Capture the cell that displays the provided text and extract its [X, Y] central coordinate. 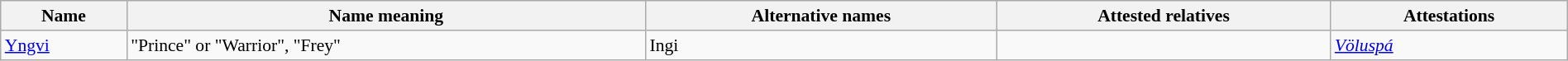
Name meaning [385, 16]
"Prince" or "Warrior", "Frey" [385, 45]
Alternative names [822, 16]
Völuspá [1449, 45]
Attestations [1449, 16]
Ingi [822, 45]
Yngvi [64, 45]
Attested relatives [1164, 16]
Name [64, 16]
